Find where the given text appears and provide that cell's center as (X, Y) coordinate. 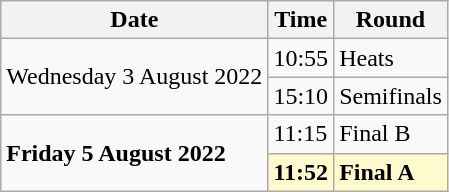
11:15 (301, 134)
Semifinals (391, 96)
Time (301, 20)
11:52 (301, 172)
Round (391, 20)
Wednesday 3 August 2022 (134, 77)
Final B (391, 134)
Friday 5 August 2022 (134, 153)
Heats (391, 58)
10:55 (301, 58)
Final A (391, 172)
15:10 (301, 96)
Date (134, 20)
